Identify which cell holds the provided text, then report its [X, Y] central coordinate. 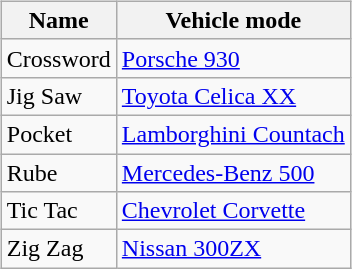
Crossword [58, 58]
Chevrolet Corvette [233, 211]
Nissan 300ZX [233, 249]
Mercedes-Benz 500 [233, 173]
Pocket [58, 134]
Name [58, 20]
Zig Zag [58, 249]
Tic Tac [58, 211]
Lamborghini Countach [233, 134]
Rube [58, 173]
Jig Saw [58, 96]
Toyota Celica XX [233, 96]
Vehicle mode [233, 20]
Porsche 930 [233, 58]
